Search for the cell housing the specified text and yield its [X, Y] center coordinate. 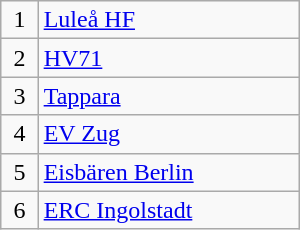
Eisbären Berlin [168, 172]
6 [20, 210]
ERC Ingolstadt [168, 210]
3 [20, 96]
HV71 [168, 58]
5 [20, 172]
Luleå HF [168, 20]
2 [20, 58]
Tappara [168, 96]
EV Zug [168, 134]
1 [20, 20]
4 [20, 134]
